Determine the (X, Y) coordinate at the center of the cell enclosing the given text.  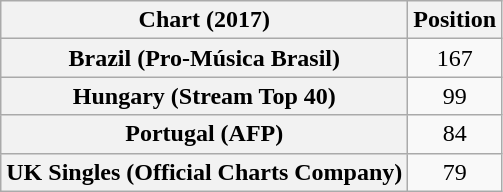
99 (455, 96)
Position (455, 20)
UK Singles (Official Charts Company) (204, 172)
167 (455, 58)
79 (455, 172)
Chart (2017) (204, 20)
Hungary (Stream Top 40) (204, 96)
Portugal (AFP) (204, 134)
84 (455, 134)
Brazil (Pro-Música Brasil) (204, 58)
